Determine the (x, y) coordinate at the center of the cell enclosing the given text.  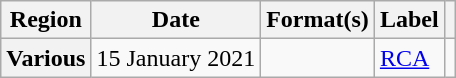
Label (409, 20)
Region (46, 20)
Date (176, 20)
Various (46, 58)
Format(s) (318, 20)
RCA (409, 58)
15 January 2021 (176, 58)
